Pinpoint the cell where the given text exists, returning its [x, y] midpoint coordinate. 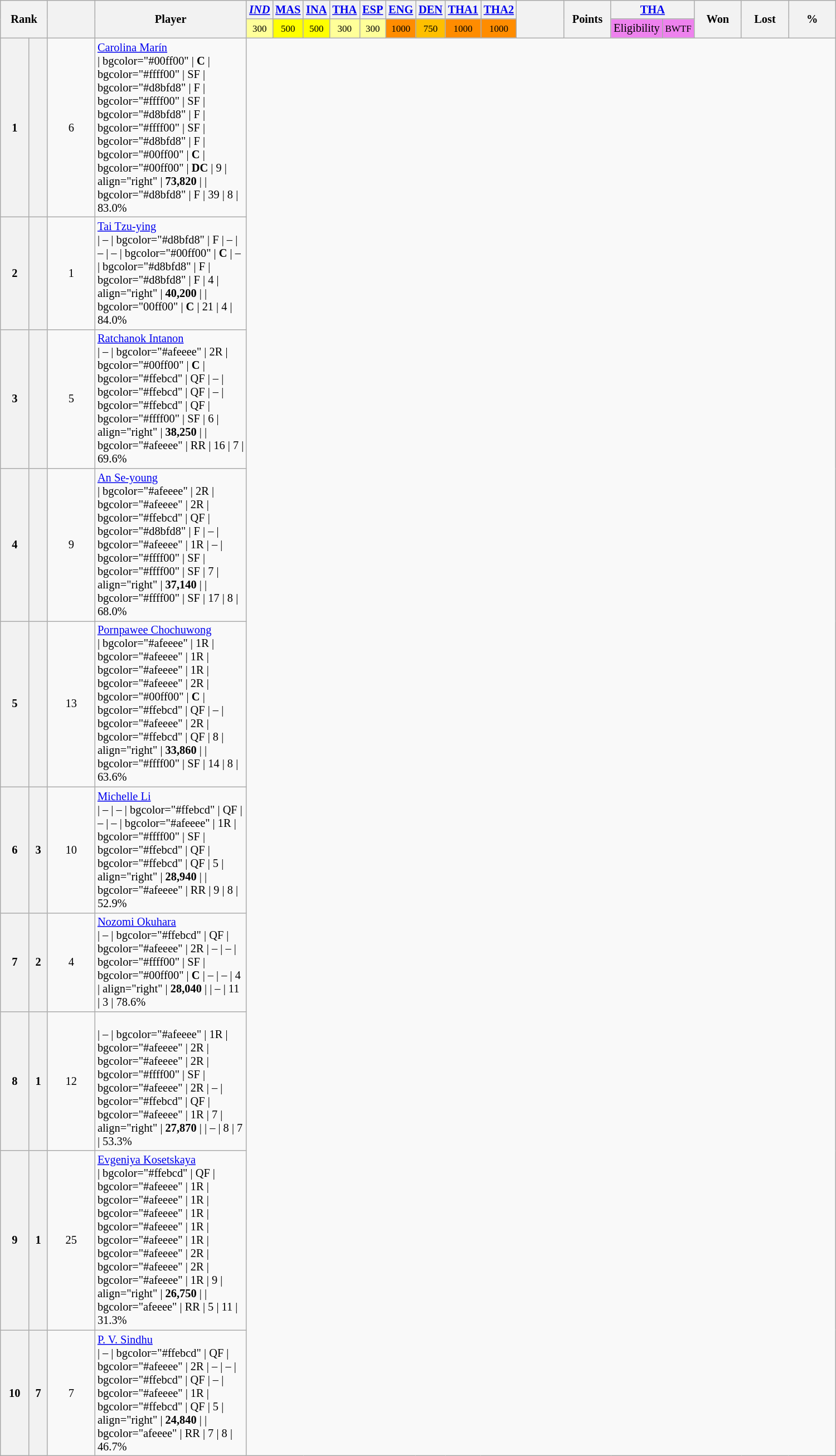
Points [587, 19]
Eligibility [636, 28]
ESP [372, 9]
8 [14, 1081]
25 [71, 1240]
Player [171, 19]
ENG [401, 9]
13 [71, 704]
Lost [765, 19]
12 [71, 1081]
Won [718, 19]
BWTF [679, 28]
MAS [288, 9]
% [813, 19]
IND [260, 9]
INA [317, 9]
DEN [430, 9]
THA2 [499, 9]
Rank [25, 19]
750 [430, 28]
THA1 [463, 9]
